Capture the cell that displays the provided text and extract its (X, Y) central coordinate. 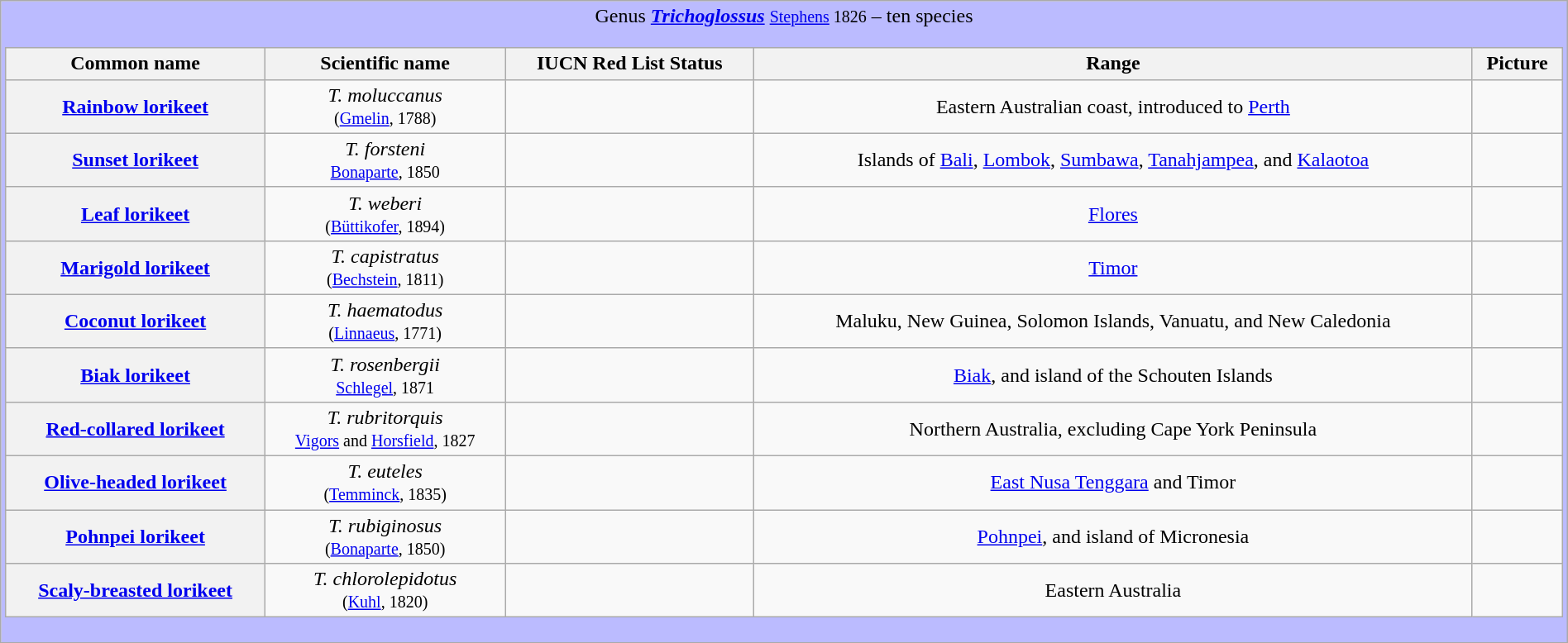
Pohnpei, and island of Micronesia (1113, 537)
Biak, and island of the Schouten Islands (1113, 375)
Eastern Australian coast, introduced to Perth (1113, 106)
East Nusa Tenggara and Timor (1113, 483)
IUCN Red List Status (629, 64)
Leaf lorikeet (136, 213)
Northern Australia, excluding Cape York Peninsula (1113, 428)
Range (1113, 64)
Islands of Bali, Lombok, Sumbawa, Tanahjampea, and Kalaotoa (1113, 160)
T. rubiginosus (Bonaparte, 1850) (385, 537)
T. moluccanus (Gmelin, 1788) (385, 106)
T. haematodus (Linnaeus, 1771) (385, 321)
Scaly-breasted lorikeet (136, 590)
Common name (136, 64)
Red-collared lorikeet (136, 428)
Pohnpei lorikeet (136, 537)
Biak lorikeet (136, 375)
Coconut lorikeet (136, 321)
Sunset lorikeet (136, 160)
Rainbow lorikeet (136, 106)
Flores (1113, 213)
Maluku, New Guinea, Solomon Islands, Vanuatu, and New Caledonia (1113, 321)
T. forsteni Bonaparte, 1850 (385, 160)
Timor (1113, 268)
Eastern Australia (1113, 590)
Marigold lorikeet (136, 268)
T. capistratus (Bechstein, 1811) (385, 268)
T. rubritorquis Vigors and Horsfield, 1827 (385, 428)
T. rosenbergii Schlegel, 1871 (385, 375)
T. euteles (Temminck, 1835) (385, 483)
Picture (1517, 64)
T. weberi (Büttikofer, 1894) (385, 213)
Scientific name (385, 64)
Olive-headed lorikeet (136, 483)
T. chlorolepidotus (Kuhl, 1820) (385, 590)
